From the cell containing the given text, extract its center point as [x, y] coordinate. 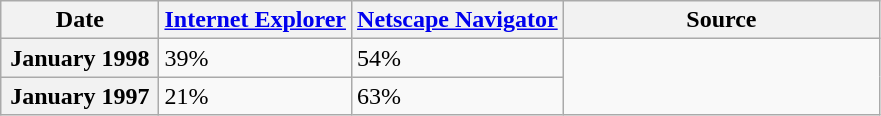
54% [458, 58]
Date [80, 20]
January 1997 [80, 96]
Netscape Navigator [458, 20]
January 1998 [80, 58]
Internet Explorer [256, 20]
21% [256, 96]
63% [458, 96]
39% [256, 58]
Source [721, 20]
